Capture the cell that displays the provided text and extract its (X, Y) central coordinate. 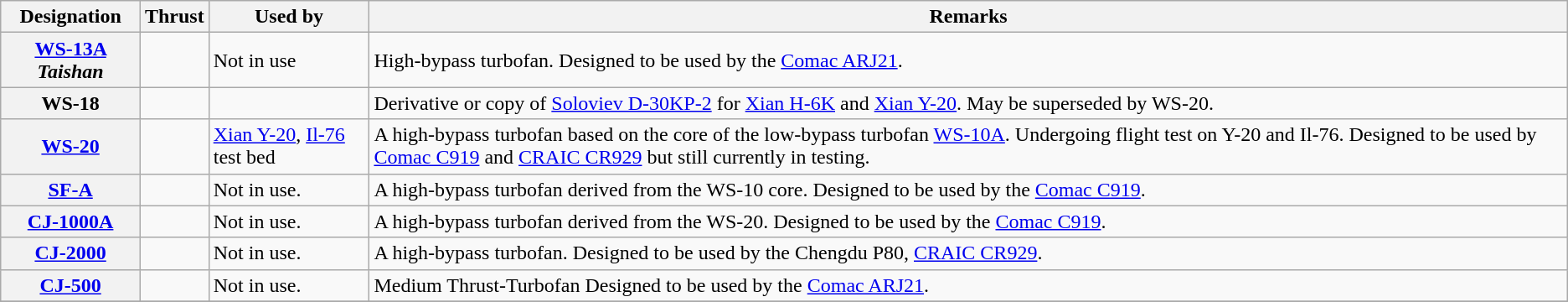
A high-bypass turbofan derived from the WS-20. Designed to be used by the Comac C919. (968, 221)
CJ-500 (70, 285)
Xian Y-20, Il-76 test bed (289, 146)
Thrust (174, 17)
Medium Thrust-Turbofan Designed to be used by the Comac ARJ21. (968, 285)
High-bypass turbofan. Designed to be used by the Comac ARJ21. (968, 60)
CJ-2000 (70, 253)
WS-13A Taishan (70, 60)
A high-bypass turbofan. Designed to be used by the Chengdu P80, CRAIC CR929. (968, 253)
Remarks (968, 17)
Not in use (289, 60)
Derivative or copy of Soloviev D-30KP-2 for Xian H-6K and Xian Y-20. May be superseded by WS-20. (968, 103)
A high-bypass turbofan derived from the WS-10 core. Designed to be used by the Comac C919. (968, 190)
WS-18 (70, 103)
Used by (289, 17)
CJ-1000A (70, 221)
WS-20 (70, 146)
SF-A (70, 190)
Designation (70, 17)
